From the cell containing the given text, extract its center point as [x, y] coordinate. 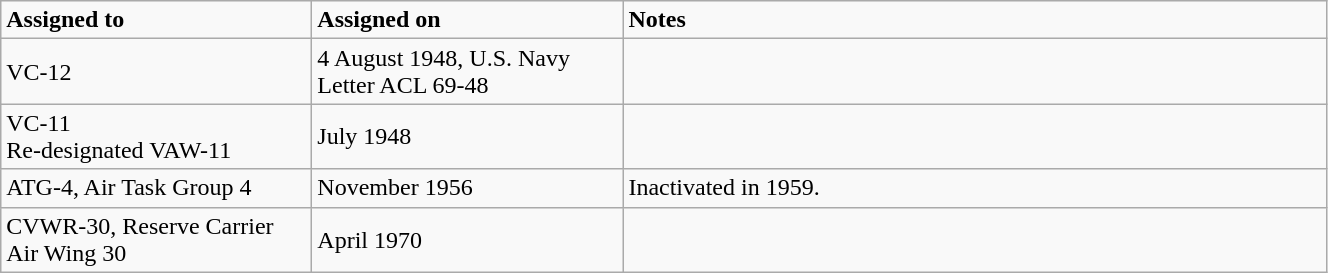
April 1970 [468, 240]
July 1948 [468, 136]
Assigned to [156, 20]
Inactivated in 1959. [975, 188]
November 1956 [468, 188]
Assigned on [468, 20]
ATG-4, Air Task Group 4 [156, 188]
CVWR-30, Reserve Carrier Air Wing 30 [156, 240]
VC-11Re-designated VAW-11 [156, 136]
Notes [975, 20]
4 August 1948, U.S. Navy Letter ACL 69-48 [468, 72]
VC-12 [156, 72]
